Capture the cell that displays the provided text and extract its (x, y) central coordinate. 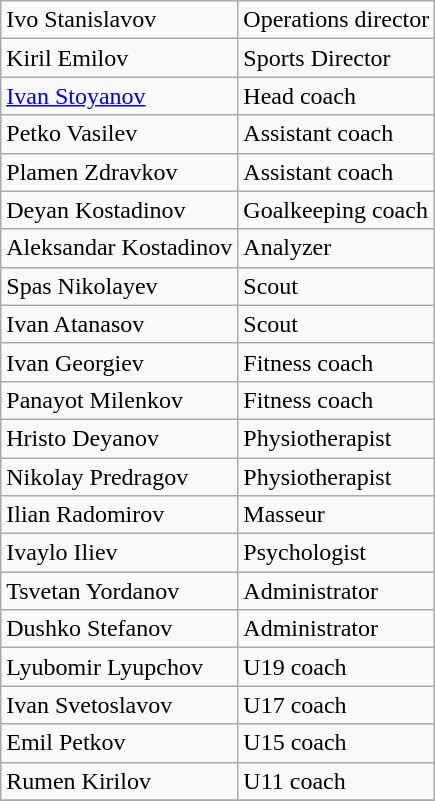
Emil Petkov (120, 743)
Masseur (336, 515)
Petko Vasilev (120, 134)
Psychologist (336, 553)
Operations director (336, 20)
U19 coach (336, 667)
Sports Director (336, 58)
Ivo Stanislavov (120, 20)
Goalkeeping coach (336, 210)
Kiril Emilov (120, 58)
Hristo Deyanov (120, 438)
Ilian Radomirov (120, 515)
Panayot Milenkov (120, 400)
U17 coach (336, 705)
U11 coach (336, 781)
Ivan Georgiev (120, 362)
Nikolay Predragov (120, 477)
Tsvetan Yordanov (120, 591)
Aleksandar Kostadinov (120, 248)
Plamen Zdravkov (120, 172)
Ivan Stoyanov (120, 96)
Lyubomir Lyupchov (120, 667)
Spas Nikolayev (120, 286)
Ivan Atanasov (120, 324)
Analyzer (336, 248)
U15 coach (336, 743)
Deyan Kostadinov (120, 210)
Dushko Stefanov (120, 629)
Head coach (336, 96)
Rumen Kirilov (120, 781)
Ivaylo Iliev (120, 553)
Ivan Svetoslavov (120, 705)
